Capture the cell that displays the provided text and extract its (x, y) central coordinate. 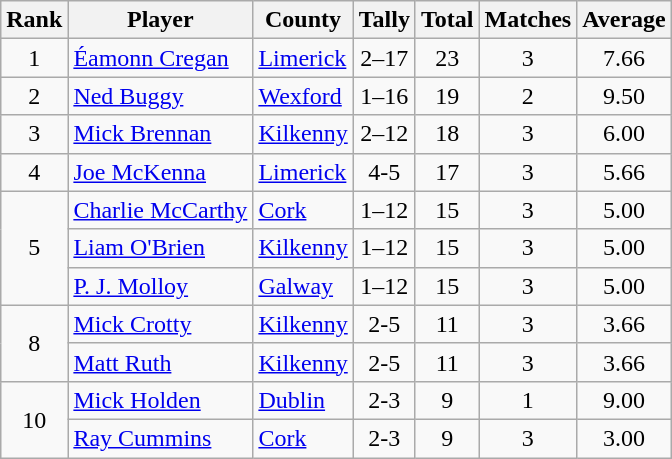
Mick Brennan (160, 134)
1–16 (384, 96)
Charlie McCarthy (160, 210)
7.66 (624, 58)
9.50 (624, 96)
Total (447, 20)
Mick Holden (160, 400)
6.00 (624, 134)
4-5 (384, 172)
18 (447, 134)
23 (447, 58)
Tally (384, 20)
Liam O'Brien (160, 248)
P. J. Molloy (160, 286)
5.66 (624, 172)
5 (34, 248)
Joe McKenna (160, 172)
Ray Cummins (160, 438)
19 (447, 96)
4 (34, 172)
Average (624, 20)
2–12 (384, 134)
Galway (303, 286)
Mick Crotty (160, 324)
10 (34, 419)
9.00 (624, 400)
17 (447, 172)
Matt Ruth (160, 362)
Éamonn Cregan (160, 58)
Wexford (303, 96)
Ned Buggy (160, 96)
Matches (528, 20)
2–17 (384, 58)
County (303, 20)
8 (34, 343)
Rank (34, 20)
3.00 (624, 438)
Player (160, 20)
Dublin (303, 400)
